Scan for the cell matching the given text and deliver its [X, Y] coordinate at center. 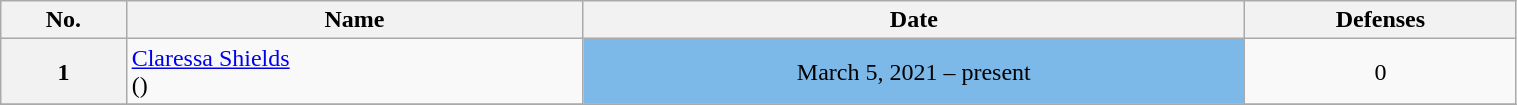
Claressa Shields() [354, 72]
0 [1380, 72]
Date [914, 20]
Name [354, 20]
1 [64, 72]
Defenses [1380, 20]
March 5, 2021 – present [914, 72]
No. [64, 20]
